Pinpoint the cell where the given text exists, returning its (x, y) midpoint coordinate. 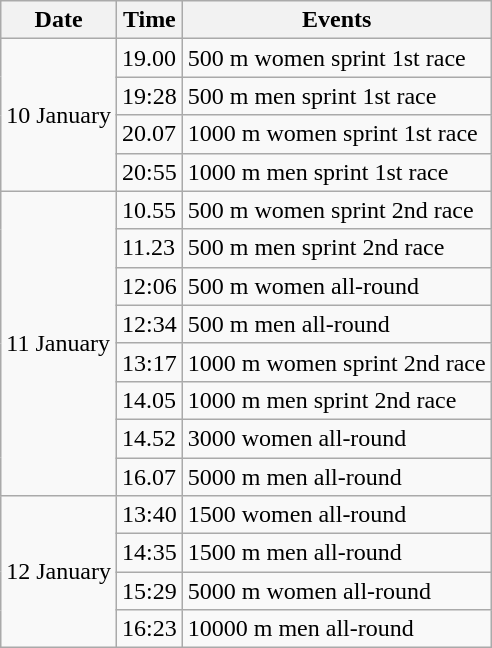
Time (149, 20)
1500 m men all-round (336, 553)
11.23 (149, 248)
16:23 (149, 629)
500 m women sprint 1st race (336, 58)
11 January (59, 343)
1000 m women sprint 1st race (336, 134)
14.05 (149, 400)
13:17 (149, 362)
12 January (59, 572)
1500 women all-round (336, 515)
Date (59, 20)
1000 m men sprint 1st race (336, 172)
1000 m women sprint 2nd race (336, 362)
19:28 (149, 96)
Events (336, 20)
500 m men sprint 2nd race (336, 248)
10000 m men all-round (336, 629)
5000 m women all-round (336, 591)
16.07 (149, 477)
10.55 (149, 210)
13:40 (149, 515)
500 m women all-round (336, 286)
3000 women all-round (336, 438)
5000 m men all-round (336, 477)
12:34 (149, 324)
20:55 (149, 172)
14:35 (149, 553)
15:29 (149, 591)
500 m women sprint 2nd race (336, 210)
10 January (59, 115)
20.07 (149, 134)
12:06 (149, 286)
500 m men all-round (336, 324)
14.52 (149, 438)
1000 m men sprint 2nd race (336, 400)
19.00 (149, 58)
500 m men sprint 1st race (336, 96)
